Output the [X, Y] coordinate of the center of the cell containing the given text.  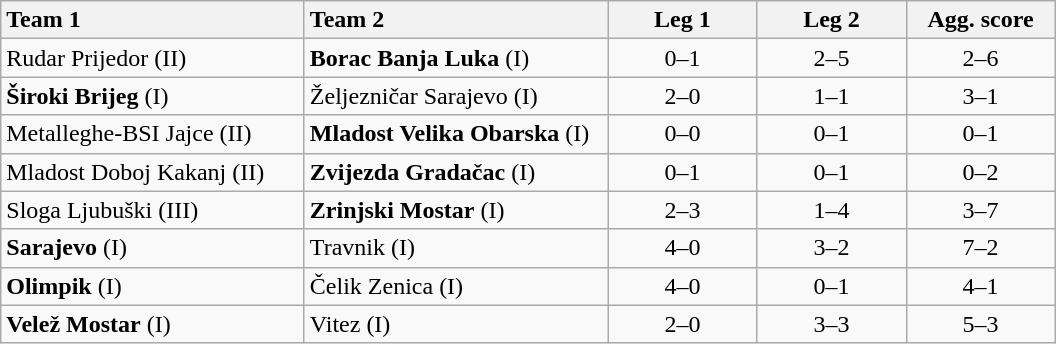
Mladost Doboj Kakanj (II) [153, 172]
Rudar Prijedor (II) [153, 58]
Metalleghe-BSI Jajce (II) [153, 134]
Borac Banja Luka (I) [456, 58]
4–1 [980, 286]
Team 2 [456, 20]
3–2 [832, 248]
Olimpik (I) [153, 286]
Vitez (I) [456, 324]
Travnik (I) [456, 248]
1–4 [832, 210]
Mladost Velika Obarska (I) [456, 134]
Čelik Zenica (I) [456, 286]
2–5 [832, 58]
Agg. score [980, 20]
3–7 [980, 210]
Leg 1 [682, 20]
0–0 [682, 134]
Leg 2 [832, 20]
0–2 [980, 172]
1–1 [832, 96]
2–3 [682, 210]
Velež Mostar (I) [153, 324]
2–6 [980, 58]
Sarajevo (I) [153, 248]
3–1 [980, 96]
Sloga Ljubuški (III) [153, 210]
Željezničar Sarajevo (I) [456, 96]
Široki Brijeg (I) [153, 96]
5–3 [980, 324]
Zvijezda Gradačac (I) [456, 172]
Zrinjski Mostar (I) [456, 210]
7–2 [980, 248]
Team 1 [153, 20]
3–3 [832, 324]
